Capture the cell that displays the provided text and extract its (X, Y) central coordinate. 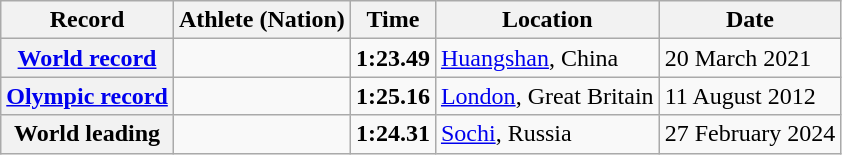
Sochi, Russia (547, 134)
Time (392, 20)
20 March 2021 (750, 58)
Huangshan, China (547, 58)
1:25.16 (392, 96)
11 August 2012 (750, 96)
27 February 2024 (750, 134)
World leading (88, 134)
Date (750, 20)
London, Great Britain (547, 96)
Record (88, 20)
World record (88, 58)
1:23.49 (392, 58)
Olympic record (88, 96)
Athlete (Nation) (262, 20)
Location (547, 20)
1:24.31 (392, 134)
